Find where the given text appears and provide that cell's center as [x, y] coordinate. 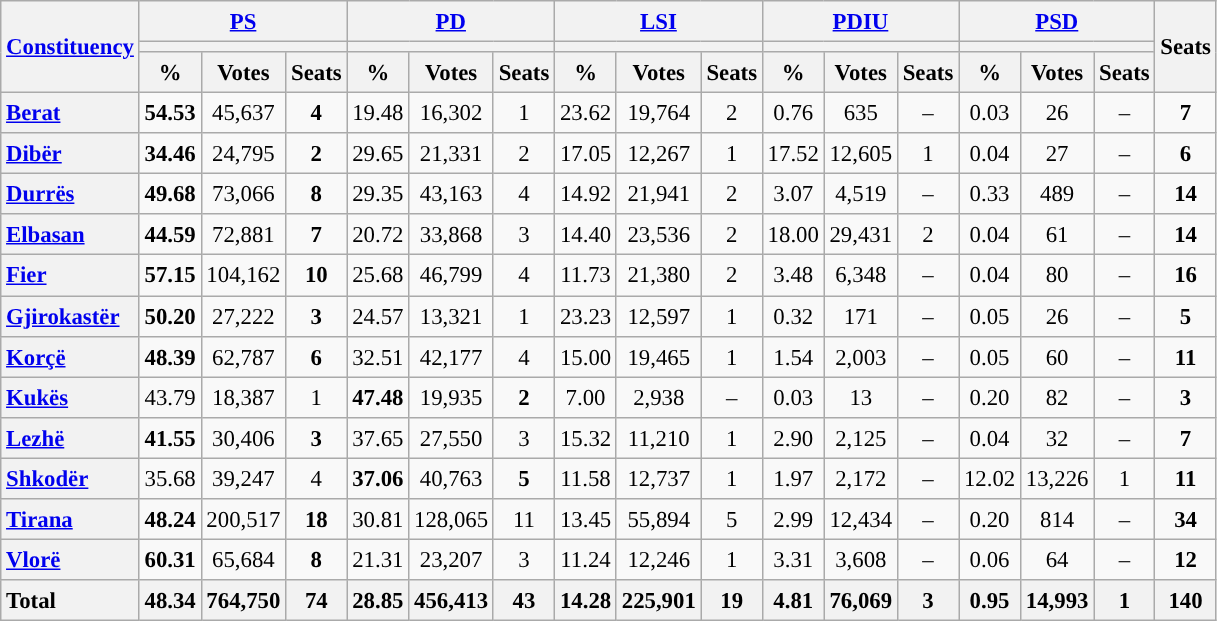
15.00 [586, 356]
57.15 [170, 276]
29.35 [378, 194]
14.28 [586, 600]
16,302 [452, 114]
18.00 [793, 234]
27,550 [452, 438]
PS [243, 22]
17.05 [586, 154]
25.68 [378, 276]
Lezhë [70, 438]
74 [316, 600]
11.73 [586, 276]
12,597 [658, 316]
20.72 [378, 234]
60.31 [170, 560]
3.07 [793, 194]
PD [451, 22]
65,684 [244, 560]
13 [860, 398]
1.54 [793, 356]
12,246 [658, 560]
18,387 [244, 398]
34 [1186, 520]
2.99 [793, 520]
11.58 [586, 478]
635 [860, 114]
19,935 [452, 398]
Korçë [70, 356]
54.53 [170, 114]
LSI [659, 22]
14.92 [586, 194]
12,434 [860, 520]
19,764 [658, 114]
200,517 [244, 520]
2,003 [860, 356]
128,065 [452, 520]
12.02 [990, 478]
Berat [70, 114]
171 [860, 316]
33,868 [452, 234]
49.68 [170, 194]
37.06 [378, 478]
23.62 [586, 114]
0.33 [990, 194]
2,125 [860, 438]
3,608 [860, 560]
61 [1056, 234]
48.39 [170, 356]
18 [316, 520]
Gjirokastër [70, 316]
64 [1056, 560]
48.34 [170, 600]
0.06 [990, 560]
456,413 [452, 600]
6,348 [860, 276]
19,465 [658, 356]
Kukës [70, 398]
50.20 [170, 316]
3.31 [793, 560]
10 [316, 276]
30.81 [378, 520]
27,222 [244, 316]
2.90 [793, 438]
Shkodër [70, 478]
76,069 [860, 600]
814 [1056, 520]
47.48 [378, 398]
17.52 [793, 154]
43.79 [170, 398]
45,637 [244, 114]
PDIU [860, 22]
82 [1056, 398]
42,177 [452, 356]
21.31 [378, 560]
14,993 [1056, 600]
41.55 [170, 438]
37.65 [378, 438]
Durrës [70, 194]
24,795 [244, 154]
73,066 [244, 194]
Total [70, 600]
28.85 [378, 600]
14.40 [586, 234]
35.68 [170, 478]
39,247 [244, 478]
13,321 [452, 316]
62,787 [244, 356]
16 [1186, 276]
PSD [1057, 22]
4,519 [860, 194]
43,163 [452, 194]
23,536 [658, 234]
0.32 [793, 316]
11.24 [586, 560]
3.48 [793, 276]
1.97 [793, 478]
21,380 [658, 276]
23,207 [452, 560]
4.81 [793, 600]
Fier [70, 276]
2,938 [658, 398]
34.46 [170, 154]
12,605 [860, 154]
60 [1056, 356]
Elbasan [70, 234]
43 [524, 600]
55,894 [658, 520]
32.51 [378, 356]
12,267 [658, 154]
225,901 [658, 600]
48.24 [170, 520]
0.76 [793, 114]
15.32 [586, 438]
11,210 [658, 438]
13,226 [1056, 478]
72,881 [244, 234]
30,406 [244, 438]
489 [1056, 194]
21,331 [452, 154]
40,763 [452, 478]
104,162 [244, 276]
21,941 [658, 194]
Vlorë [70, 560]
32 [1056, 438]
Dibër [70, 154]
12 [1186, 560]
Tirana [70, 520]
24.57 [378, 316]
2,172 [860, 478]
19 [732, 600]
140 [1186, 600]
23.23 [586, 316]
7.00 [586, 398]
0.95 [990, 600]
12,737 [658, 478]
Constituency [70, 47]
13.45 [586, 520]
80 [1056, 276]
29,431 [860, 234]
19.48 [378, 114]
764,750 [244, 600]
29.65 [378, 154]
46,799 [452, 276]
44.59 [170, 234]
27 [1056, 154]
